Locate the cell with the specified text and output its [x, y] center coordinate. 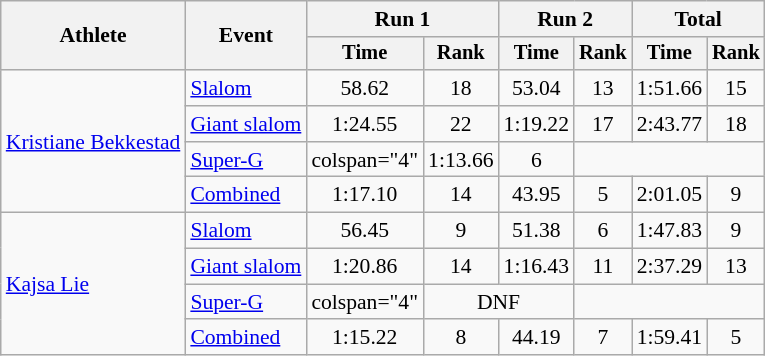
2:01.05 [670, 195]
51.38 [536, 231]
1:51.66 [670, 88]
1:20.86 [364, 267]
1:17.10 [364, 195]
2:43.77 [670, 124]
2:37.29 [670, 267]
Run 1 [402, 19]
1:13.66 [460, 160]
Run 2 [566, 19]
11 [603, 267]
15 [736, 88]
1:15.22 [364, 338]
DNF [498, 302]
1:19.22 [536, 124]
53.04 [536, 88]
Kristiane Bekkestad [94, 141]
44.19 [536, 338]
56.45 [364, 231]
17 [603, 124]
1:16.43 [536, 267]
1:59.41 [670, 338]
Kajsa Lie [94, 284]
8 [460, 338]
1:47.83 [670, 231]
Athlete [94, 36]
7 [603, 338]
Event [246, 36]
43.95 [536, 195]
Total [698, 19]
22 [460, 124]
1:24.55 [364, 124]
58.62 [364, 88]
